Output the [X, Y] coordinate of the center of the cell containing the given text.  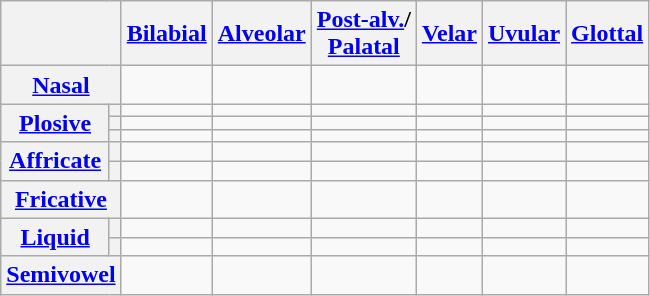
Plosive [56, 123]
Nasal [61, 85]
Affricate [56, 161]
Alveolar [262, 34]
Liquid [56, 237]
Semivowel [61, 275]
Velar [449, 34]
Post-alv./Palatal [364, 34]
Fricative [61, 199]
Glottal [608, 34]
Uvular [524, 34]
Bilabial [166, 34]
